For the text-containing cell, return its midpoint in [x, y] coordinate format. 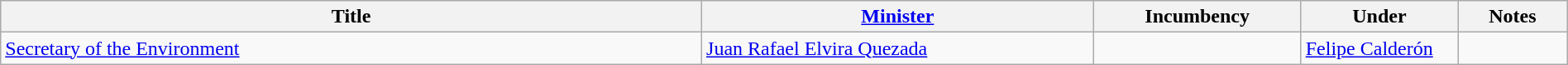
Secretary of the Environment [351, 48]
Incumbency [1198, 17]
Minister [898, 17]
Notes [1513, 17]
Felipe Calderón [1379, 48]
Title [351, 17]
Juan Rafael Elvira Quezada [898, 48]
Under [1379, 17]
